Find where the given text appears and provide that cell's center as [X, Y] coordinate. 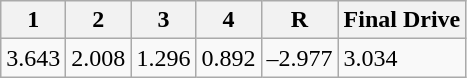
1 [34, 20]
0.892 [228, 58]
–2.977 [300, 58]
R [300, 20]
3.643 [34, 58]
4 [228, 20]
Final Drive [402, 20]
3 [164, 20]
3.034 [402, 58]
2 [98, 20]
2.008 [98, 58]
1.296 [164, 58]
